Return the [x, y] coordinate for the center point of the cell that contains the specified text.  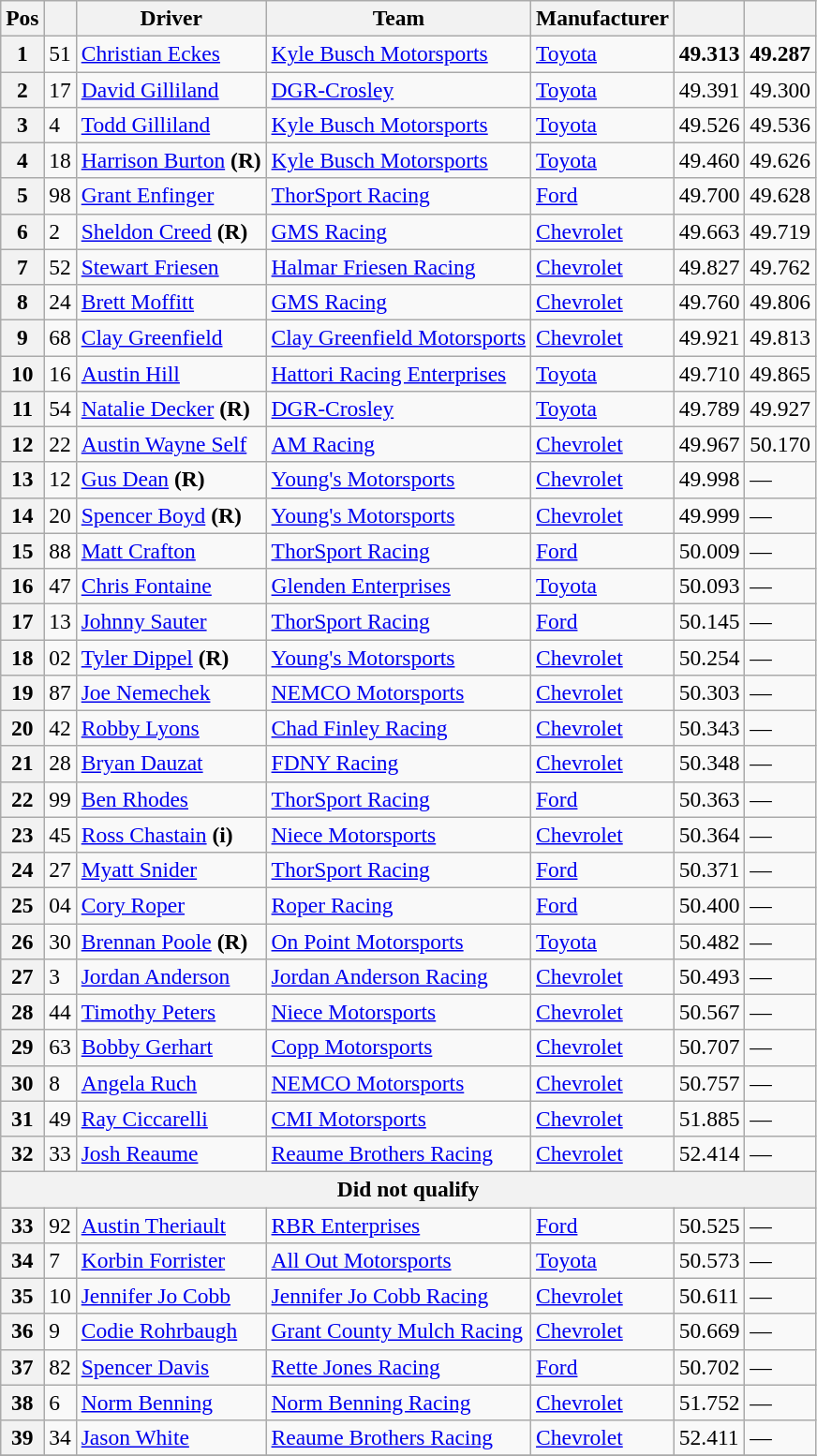
Manufacturer [603, 18]
Korbin Forrister [171, 1260]
49.760 [709, 302]
Ben Rhodes [171, 799]
Brennan Poole (R) [171, 941]
Rette Jones Racing [398, 1367]
32 [22, 1153]
FDNY Racing [398, 764]
Harrison Burton (R) [171, 160]
98 [60, 196]
Hattori Racing Enterprises [398, 373]
49.806 [780, 302]
Did not qualify [408, 1189]
50.364 [709, 835]
04 [60, 905]
Pos [22, 18]
Austin Theriault [171, 1225]
39 [22, 1437]
49.287 [780, 53]
50.757 [709, 1083]
49.300 [780, 89]
50.707 [709, 1047]
Jason White [171, 1437]
15 [22, 551]
Ray Ciccarelli [171, 1119]
51.752 [709, 1403]
Codie Rohrbaugh [171, 1331]
Grant County Mulch Racing [398, 1331]
Jennifer Jo Cobb [171, 1296]
63 [60, 1047]
50.611 [709, 1296]
49.762 [780, 267]
Team [398, 18]
50.400 [709, 905]
49.526 [709, 125]
14 [22, 515]
Ross Chastain (i) [171, 835]
1 [22, 53]
Chad Finley Racing [398, 728]
38 [22, 1403]
25 [22, 905]
49.460 [709, 160]
Austin Hill [171, 373]
21 [22, 764]
68 [60, 337]
88 [60, 551]
49 [60, 1119]
49.865 [780, 373]
50.493 [709, 976]
50.093 [709, 586]
Halmar Friesen Racing [398, 267]
49.921 [709, 337]
Tyler Dippel (R) [171, 657]
50.254 [709, 657]
49.313 [709, 53]
49.626 [780, 160]
Jordan Anderson Racing [398, 976]
19 [22, 692]
49.536 [780, 125]
49.967 [709, 444]
87 [60, 692]
99 [60, 799]
Natalie Decker (R) [171, 409]
54 [60, 409]
50.348 [709, 764]
Spencer Boyd (R) [171, 515]
Sheldon Creed (R) [171, 231]
23 [22, 835]
49.927 [780, 409]
50.702 [709, 1367]
Roper Racing [398, 905]
Todd Gilliland [171, 125]
52.414 [709, 1153]
5 [22, 196]
50.009 [709, 551]
49.700 [709, 196]
Johnny Sauter [171, 621]
Austin Wayne Self [171, 444]
Chris Fontaine [171, 586]
49.813 [780, 337]
Joe Nemechek [171, 692]
Clay Greenfield [171, 337]
50.363 [709, 799]
Glenden Enterprises [398, 586]
AM Racing [398, 444]
11 [22, 409]
Stewart Friesen [171, 267]
Bryan Dauzat [171, 764]
All Out Motorsports [398, 1260]
45 [60, 835]
52.411 [709, 1437]
Josh Reaume [171, 1153]
Timothy Peters [171, 1012]
Jennifer Jo Cobb Racing [398, 1296]
49.719 [780, 231]
Matt Crafton [171, 551]
Gus Dean (R) [171, 480]
RBR Enterprises [398, 1225]
Copp Motorsports [398, 1047]
Jordan Anderson [171, 976]
92 [60, 1225]
50.482 [709, 941]
47 [60, 586]
44 [60, 1012]
Myatt Snider [171, 869]
Bobby Gerhart [171, 1047]
On Point Motorsports [398, 941]
David Gilliland [171, 89]
50.145 [709, 621]
37 [22, 1367]
26 [22, 941]
82 [60, 1367]
36 [22, 1331]
49.827 [709, 267]
29 [22, 1047]
Clay Greenfield Motorsports [398, 337]
50.567 [709, 1012]
Brett Moffitt [171, 302]
Christian Eckes [171, 53]
Spencer Davis [171, 1367]
49.710 [709, 373]
50.669 [709, 1331]
35 [22, 1296]
Driver [171, 18]
51.885 [709, 1119]
49.998 [709, 480]
52 [60, 267]
50.343 [709, 728]
50.525 [709, 1225]
49.391 [709, 89]
51 [60, 53]
CMI Motorsports [398, 1119]
Angela Ruch [171, 1083]
Cory Roper [171, 905]
50.303 [709, 692]
31 [22, 1119]
50.371 [709, 869]
42 [60, 728]
49.999 [709, 515]
50.170 [780, 444]
49.789 [709, 409]
Norm Benning [171, 1403]
Norm Benning Racing [398, 1403]
49.663 [709, 231]
02 [60, 657]
Robby Lyons [171, 728]
Grant Enfinger [171, 196]
50.573 [709, 1260]
49.628 [780, 196]
